Pinpoint the cell where the given text exists, returning its (X, Y) midpoint coordinate. 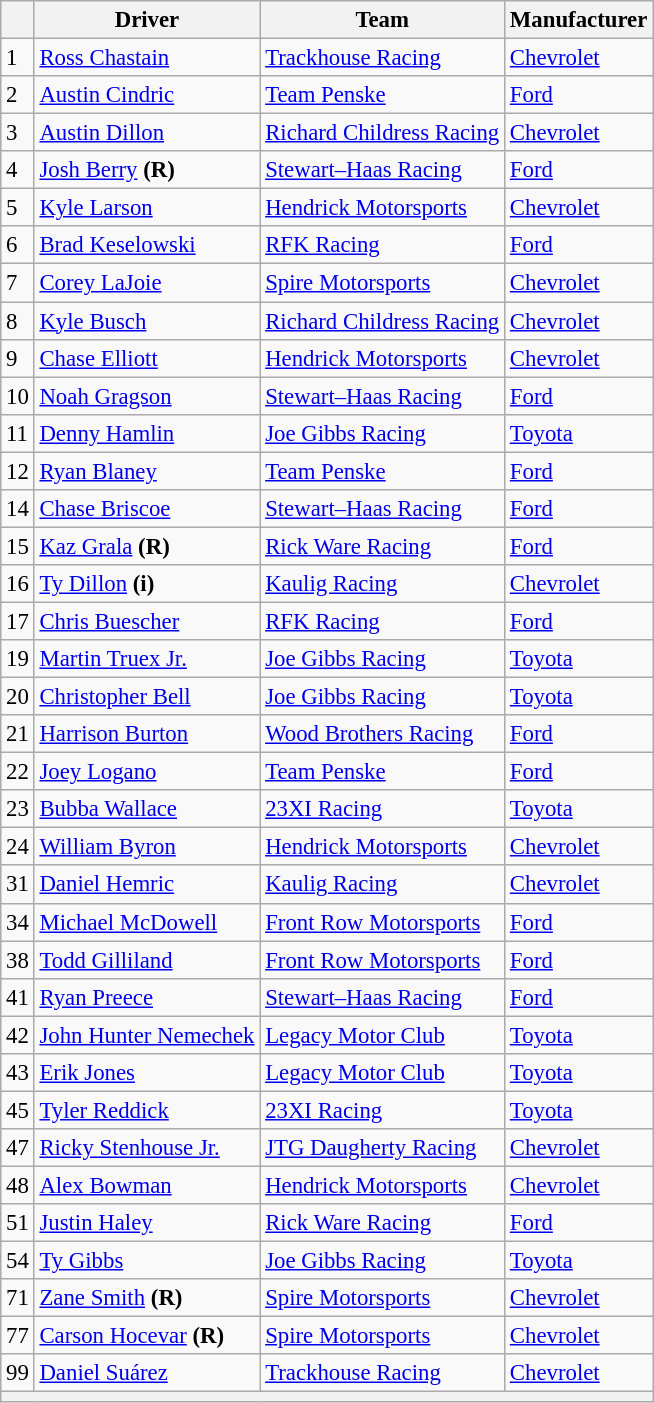
Todd Gilliland (147, 960)
Ty Gibbs (147, 1261)
Chase Briscoe (147, 509)
Zane Smith (R) (147, 1298)
7 (18, 283)
JTG Daugherty Racing (382, 1148)
47 (18, 1148)
Kaz Grala (R) (147, 546)
John Hunter Nemechek (147, 1035)
54 (18, 1261)
17 (18, 621)
Tyler Reddick (147, 1110)
Ross Chastain (147, 58)
20 (18, 697)
19 (18, 659)
Driver (147, 20)
5 (18, 208)
Corey LaJoie (147, 283)
42 (18, 1035)
Ricky Stenhouse Jr. (147, 1148)
Alex Bowman (147, 1185)
Carson Hocevar (R) (147, 1336)
77 (18, 1336)
24 (18, 847)
Daniel Hemric (147, 885)
Michael McDowell (147, 922)
51 (18, 1223)
Ryan Preece (147, 997)
15 (18, 546)
Kyle Larson (147, 208)
Noah Gragson (147, 396)
3 (18, 133)
Ty Dillon (i) (147, 584)
22 (18, 772)
8 (18, 321)
12 (18, 471)
71 (18, 1298)
Bubba Wallace (147, 809)
Wood Brothers Racing (382, 734)
9 (18, 358)
Denny Hamlin (147, 433)
William Byron (147, 847)
4 (18, 170)
Austin Cindric (147, 95)
Chris Buescher (147, 621)
6 (18, 245)
48 (18, 1185)
Christopher Bell (147, 697)
43 (18, 1073)
99 (18, 1373)
38 (18, 960)
Team (382, 20)
16 (18, 584)
41 (18, 997)
45 (18, 1110)
31 (18, 885)
11 (18, 433)
14 (18, 509)
Joey Logano (147, 772)
Ryan Blaney (147, 471)
Chase Elliott (147, 358)
Harrison Burton (147, 734)
Austin Dillon (147, 133)
34 (18, 922)
Kyle Busch (147, 321)
2 (18, 95)
Josh Berry (R) (147, 170)
21 (18, 734)
23 (18, 809)
1 (18, 58)
Brad Keselowski (147, 245)
Manufacturer (579, 20)
Justin Haley (147, 1223)
Daniel Suárez (147, 1373)
Erik Jones (147, 1073)
10 (18, 396)
Martin Truex Jr. (147, 659)
